Locate the cell with the specified text and output its (x, y) center coordinate. 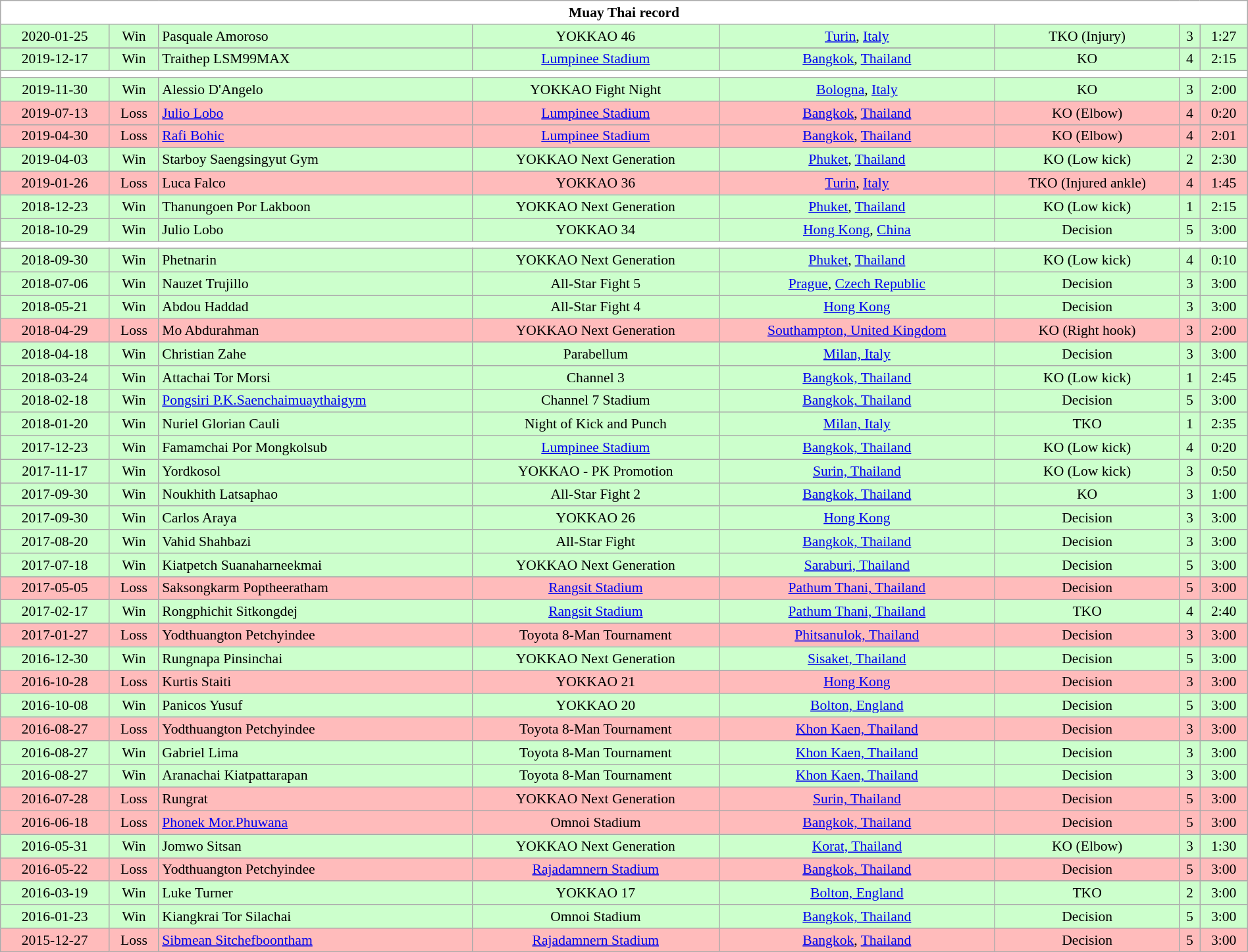
2016-05-22 (55, 870)
2017-07-18 (55, 565)
Channel 3 (595, 378)
All-Star Fight (595, 541)
Luca Falco (315, 184)
Aranachai Kiatpattarapan (315, 776)
Night of Kick and Punch (595, 424)
2016-05-31 (55, 846)
Nuriel Glorian Cauli (315, 424)
2:30 (1224, 160)
YOKKAO 21 (595, 682)
1:00 (1224, 495)
2018-01-20 (55, 424)
Muay Thai record (624, 13)
Thanungoen Por Lakboon (315, 207)
Rungrat (315, 799)
0:50 (1224, 471)
2016-07-28 (55, 799)
2015-12-27 (55, 940)
Nauzet Trujillo (315, 284)
Rungnapa Pinsinchai (315, 659)
Rafi Bohic (315, 136)
Christian Zahe (315, 354)
All-Star Fight 5 (595, 284)
2017-02-17 (55, 612)
1:45 (1224, 184)
TKO (Injury) (1087, 36)
2:40 (1224, 612)
2016-10-28 (55, 682)
2:35 (1224, 424)
2016-10-08 (55, 706)
Rongphichit Sitkongdej (315, 612)
2017-05-05 (55, 588)
YOKKAO 26 (595, 518)
Attachai Tor Morsi (315, 378)
Sisaket, Thailand (857, 659)
Saraburi, Thailand (857, 565)
2017-12-23 (55, 448)
YOKKAO Fight Night (595, 89)
Sibmean Sitchefboontham (315, 940)
2018-03-24 (55, 378)
2018-04-29 (55, 331)
Phitsanulok, Thailand (857, 636)
Mo Abdurahman (315, 331)
2019-11-30 (55, 89)
Pongsiri P.K.Saenchaimuaythaigym (315, 401)
Korat, Thailand (857, 846)
2019-01-26 (55, 184)
2018-02-18 (55, 401)
Alessio D'Angelo (315, 89)
Famamchai Por Mongkolsub (315, 448)
0:10 (1224, 261)
Jomwo Sitsan (315, 846)
Channel 7 Stadium (595, 401)
YOKKAO 46 (595, 36)
KO (Right hook) (1087, 331)
Phetnarin (315, 261)
2017-11-17 (55, 471)
Luke Turner (315, 893)
1:27 (1224, 36)
Pasquale Amoroso (315, 36)
2016-01-23 (55, 916)
Carlos Araya (315, 518)
YOKKAO 34 (595, 230)
2016-12-30 (55, 659)
Starboy Saengsingyut Gym (315, 160)
Traithep LSM99MAX (315, 59)
Hong Kong, China (857, 230)
2019-12-17 (55, 59)
Kiatpetch Suanaharneekmai (315, 565)
2018-07-06 (55, 284)
Kiangkrai Tor Silachai (315, 916)
Abdou Haddad (315, 307)
YOKKAO 17 (595, 893)
2018-05-21 (55, 307)
Bologna, Italy (857, 89)
Parabellum (595, 354)
2019-04-03 (55, 160)
Southampton, United Kingdom (857, 331)
2018-12-23 (55, 207)
YOKKAO 36 (595, 184)
Panicos Yusuf (315, 706)
Vahid Shahbazi (315, 541)
TKO (Injured ankle) (1087, 184)
Phonek Mor.Phuwana (315, 823)
2020-01-25 (55, 36)
2016-03-19 (55, 893)
Noukhith Latsaphao (315, 495)
2019-07-13 (55, 113)
All-Star Fight 4 (595, 307)
Gabriel Lima (315, 753)
2017-08-20 (55, 541)
2019-04-30 (55, 136)
2016-06-18 (55, 823)
2017-01-27 (55, 636)
Prague, Czech Republic (857, 284)
Saksongkarm Poptheeratham (315, 588)
2018-04-18 (55, 354)
YOKKAO 20 (595, 706)
2018-09-30 (55, 261)
2:01 (1224, 136)
2018-10-29 (55, 230)
Yordkosol (315, 471)
All-Star Fight 2 (595, 495)
Kurtis Staiti (315, 682)
YOKKAO - PK Promotion (595, 471)
2:45 (1224, 378)
1:30 (1224, 846)
